Return (X, Y) of the center of cell containing provided text 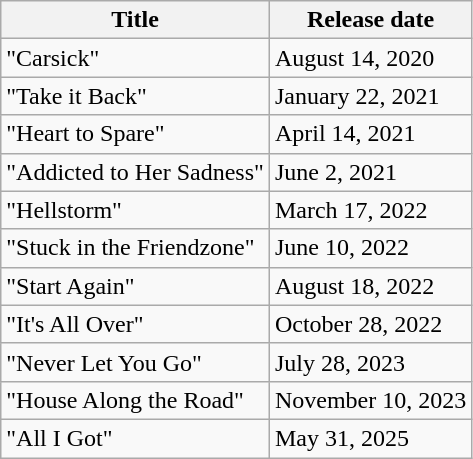
"Addicted to Her Sadness" (136, 172)
"Start Again" (136, 286)
Title (136, 20)
March 17, 2022 (370, 210)
"Hellstorm" (136, 210)
"All I Got" (136, 438)
July 28, 2023 (370, 362)
November 10, 2023 (370, 400)
August 18, 2022 (370, 286)
"Heart to Spare" (136, 134)
Release date (370, 20)
April 14, 2021 (370, 134)
June 2, 2021 (370, 172)
October 28, 2022 (370, 324)
"House Along the Road" (136, 400)
"It's All Over" (136, 324)
June 10, 2022 (370, 248)
May 31, 2025 (370, 438)
"Carsick" (136, 58)
January 22, 2021 (370, 96)
August 14, 2020 (370, 58)
"Take it Back" (136, 96)
"Stuck in the Friendzone" (136, 248)
"Never Let You Go" (136, 362)
